Output the [X, Y] coordinate of the center of the cell containing the given text.  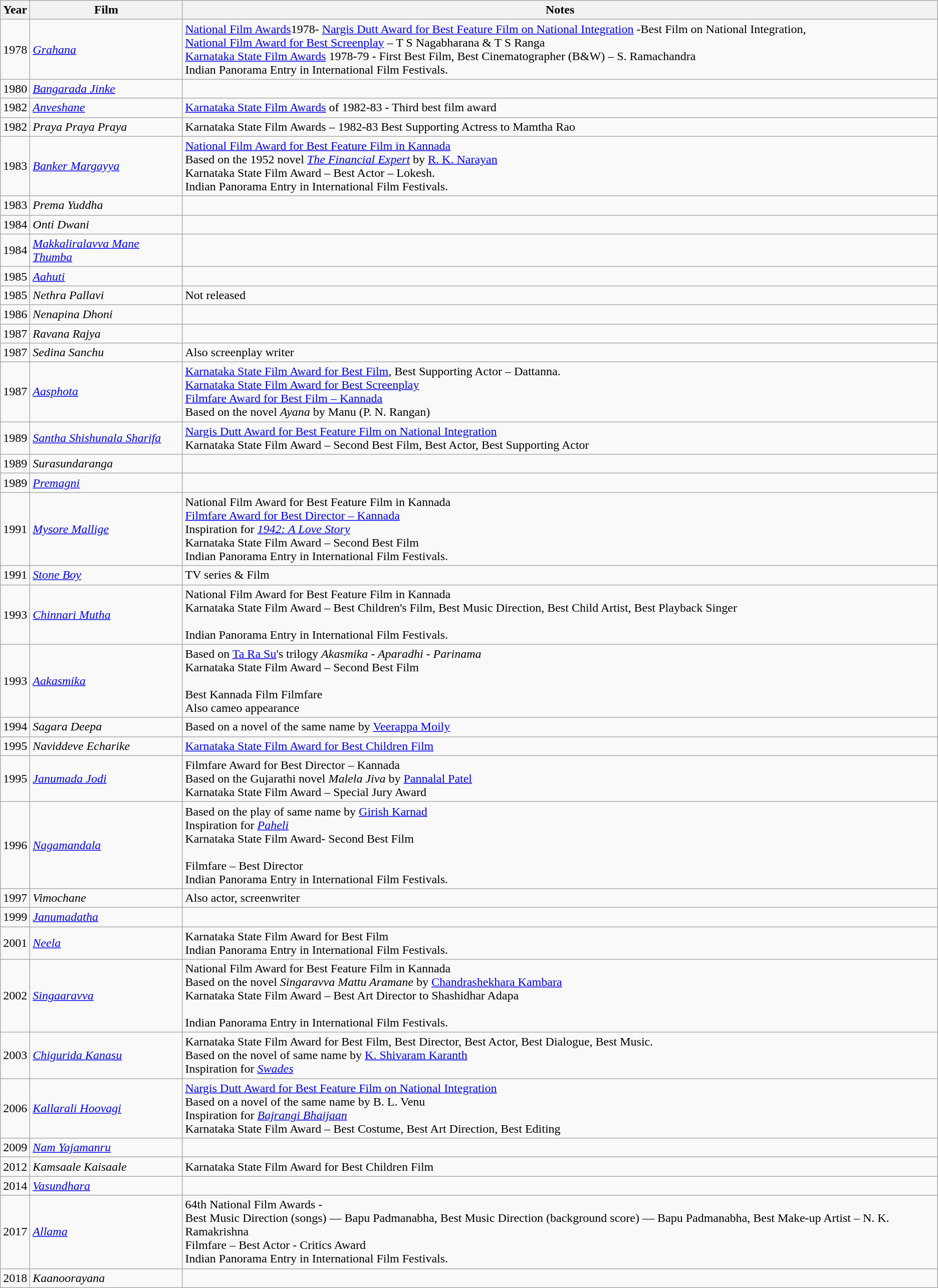
1996 [15, 845]
Onti Dwani [106, 224]
Singaaravva [106, 996]
Bangarada Jinke [106, 89]
2017 [15, 1232]
Ravana Rajya [106, 333]
Praya Praya Praya [106, 127]
Surasundaranga [106, 464]
Filmfare Award for Best Director – Kannada Based on the Gujarathi novel Malela Jiva by Pannalal Patel Karnataka State Film Award – Special Jury Award [560, 779]
Sagara Deepa [106, 727]
2006 [15, 1108]
Chinnari Mutha [106, 614]
TV series & Film [560, 575]
2001 [15, 943]
Year [15, 10]
Aahuti [106, 276]
Santha Shishunala Sharifa [106, 438]
1978 [15, 49]
Also actor, screenwriter [560, 898]
Vimochane [106, 898]
2009 [15, 1148]
2003 [15, 1056]
Makkaliralavva Mane Thumba [106, 250]
Allama [106, 1232]
Kamsaale Kaisaale [106, 1167]
Nenapina Dhoni [106, 314]
Nethra Pallavi [106, 295]
2002 [15, 996]
Mysore Mallige [106, 529]
2014 [15, 1186]
Janumadatha [106, 917]
Grahana [106, 49]
Janumada Jodi [106, 779]
Nargis Dutt Award for Best Feature Film on National Integration Karnataka State Film Award – Second Best Film, Best Actor, Best Supporting Actor [560, 438]
Premagni [106, 483]
Banker Margayya [106, 166]
2018 [15, 1278]
Naviddeve Echarike [106, 746]
Aasphota [106, 392]
Chigurida Kanasu [106, 1056]
Vasundhara [106, 1186]
Karnataka State Film Awards of 1982-83 - Third best film award [560, 108]
1980 [15, 89]
Karnataka State Film Awards – 1982-83 Best Supporting Actress to Mamtha Rao [560, 127]
Prema Yuddha [106, 205]
Sedina Sanchu [106, 353]
Kaanoorayana [106, 1278]
Aakasmika [106, 681]
Based on a novel of the same name by Veerappa Moily [560, 727]
Nam Yajamanru [106, 1148]
Also screenplay writer [560, 353]
1999 [15, 917]
Notes [560, 10]
Neela [106, 943]
1986 [15, 314]
Not released [560, 295]
2012 [15, 1167]
1997 [15, 898]
Stone Boy [106, 575]
Anveshane [106, 108]
Film [106, 10]
Karnataka State Film Award for Best Film Indian Panorama Entry in International Film Festivals. [560, 943]
Nagamandala [106, 845]
1994 [15, 727]
Kallarali Hoovagi [106, 1108]
